From the cell containing the given text, extract its center point as [X, Y] coordinate. 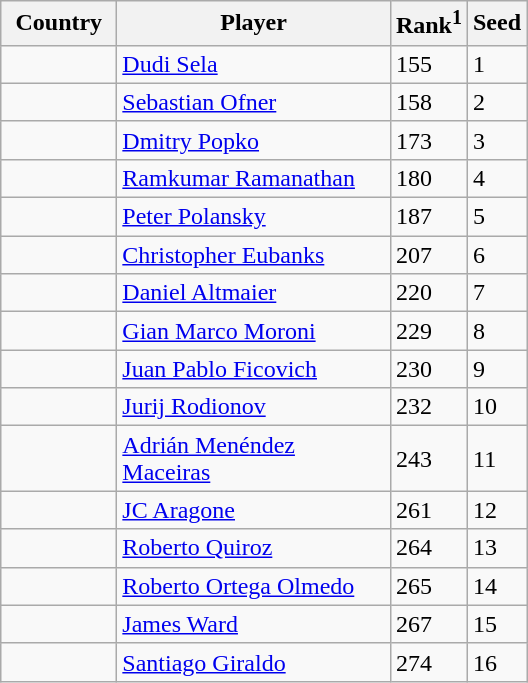
267 [428, 624]
Daniel Altmaier [254, 293]
Country [59, 24]
220 [428, 293]
207 [428, 255]
10 [496, 407]
232 [428, 407]
243 [428, 458]
Dmitry Popko [254, 140]
274 [428, 662]
15 [496, 624]
230 [428, 369]
5 [496, 217]
Dudi Sela [254, 64]
1 [496, 64]
Gian Marco Moroni [254, 331]
187 [428, 217]
155 [428, 64]
7 [496, 293]
261 [428, 510]
2 [496, 102]
265 [428, 586]
Roberto Ortega Olmedo [254, 586]
3 [496, 140]
6 [496, 255]
Peter Polansky [254, 217]
8 [496, 331]
158 [428, 102]
Sebastian Ofner [254, 102]
Seed [496, 24]
Ramkumar Ramanathan [254, 178]
180 [428, 178]
Rank1 [428, 24]
173 [428, 140]
JC Aragone [254, 510]
16 [496, 662]
Jurij Rodionov [254, 407]
Player [254, 24]
Roberto Quiroz [254, 548]
13 [496, 548]
229 [428, 331]
14 [496, 586]
11 [496, 458]
Christopher Eubanks [254, 255]
264 [428, 548]
9 [496, 369]
Adrián Menéndez Maceiras [254, 458]
Juan Pablo Ficovich [254, 369]
4 [496, 178]
12 [496, 510]
James Ward [254, 624]
Santiago Giraldo [254, 662]
